Locate the cell with the specified text and output its (x, y) center coordinate. 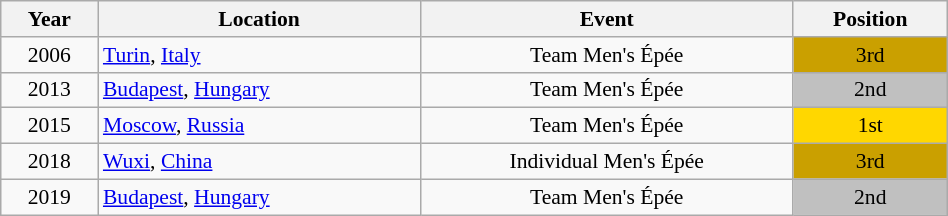
2015 (50, 126)
2013 (50, 90)
Moscow, Russia (259, 126)
Wuxi, China (259, 162)
Individual Men's Épée (606, 162)
2006 (50, 55)
2018 (50, 162)
Event (606, 19)
Year (50, 19)
2019 (50, 197)
1st (870, 126)
Location (259, 19)
Turin, Italy (259, 55)
Position (870, 19)
